Provide the (x, y) coordinate of the cell's center where the given text is located.  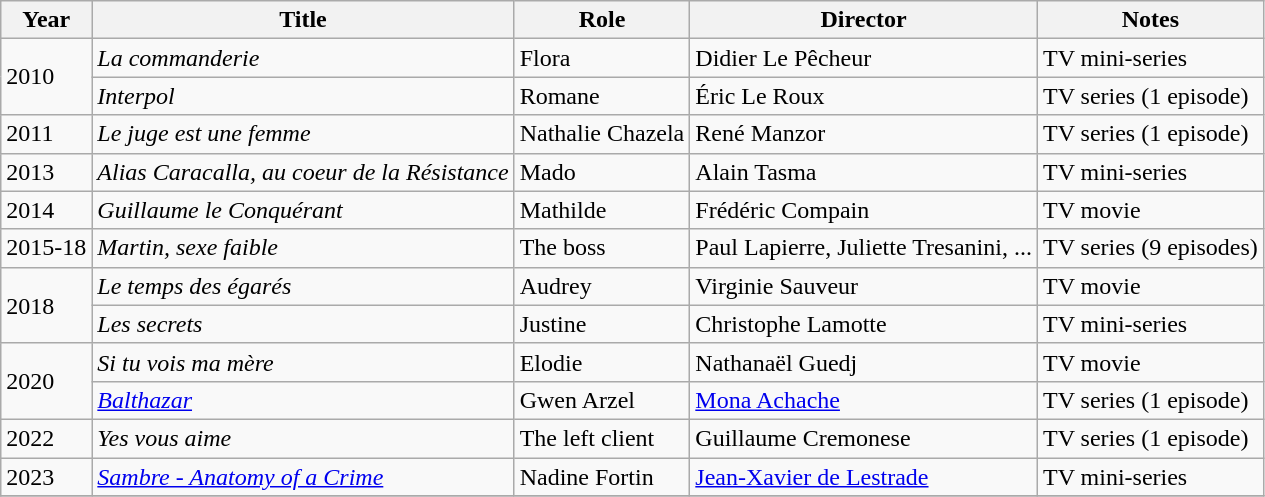
Director (864, 20)
Gwen Arzel (602, 400)
Éric Le Roux (864, 96)
Didier Le Pêcheur (864, 58)
Role (602, 20)
Justine (602, 324)
2013 (46, 172)
Guillaume le Conquérant (303, 210)
Les secrets (303, 324)
2023 (46, 477)
Le juge est une femme (303, 134)
Nathalie Chazela (602, 134)
2020 (46, 381)
Audrey (602, 286)
René Manzor (864, 134)
2015-18 (46, 248)
Mathilde (602, 210)
Paul Lapierre, Juliette Tresanini, ... (864, 248)
Interpol (303, 96)
Le temps des égarés (303, 286)
Sambre - Anatomy of a Crime (303, 477)
Balthazar (303, 400)
2022 (46, 438)
Virginie Sauveur (864, 286)
La commanderie (303, 58)
Frédéric Compain (864, 210)
Jean-Xavier de Lestrade (864, 477)
Martin, sexe faible (303, 248)
Guillaume Cremonese (864, 438)
The left client (602, 438)
Flora (602, 58)
Christophe Lamotte (864, 324)
2010 (46, 77)
2011 (46, 134)
Nadine Fortin (602, 477)
The boss (602, 248)
Yes vous aime (303, 438)
Notes (1150, 20)
Elodie (602, 362)
2014 (46, 210)
Nathanaël Guedj (864, 362)
Alias Caracalla, au coeur de la Résistance (303, 172)
2018 (46, 305)
Romane (602, 96)
Alain Tasma (864, 172)
Mado (602, 172)
Si tu vois ma mère (303, 362)
TV series (9 episodes) (1150, 248)
Mona Achache (864, 400)
Title (303, 20)
Year (46, 20)
